Determine the [X, Y] coordinate at the center of the cell enclosing the given text.  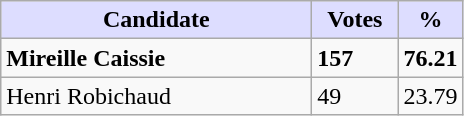
Candidate [156, 20]
157 [355, 58]
49 [355, 96]
Votes [355, 20]
Mireille Caissie [156, 58]
76.21 [430, 58]
% [430, 20]
23.79 [430, 96]
Henri Robichaud [156, 96]
